From the cell containing the given text, extract its center point as (x, y) coordinate. 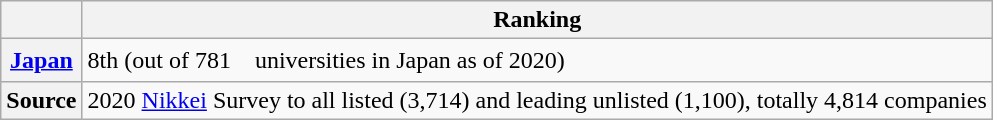
8th (out of 781 universities in Japan as of 2020) (537, 60)
Ranking (537, 20)
Source (42, 100)
2020 Nikkei Survey to all listed (3,714) and leading unlisted (1,100), totally 4,814 companies (537, 100)
Japan (42, 60)
